Search for the cell housing the specified text and yield its (X, Y) center coordinate. 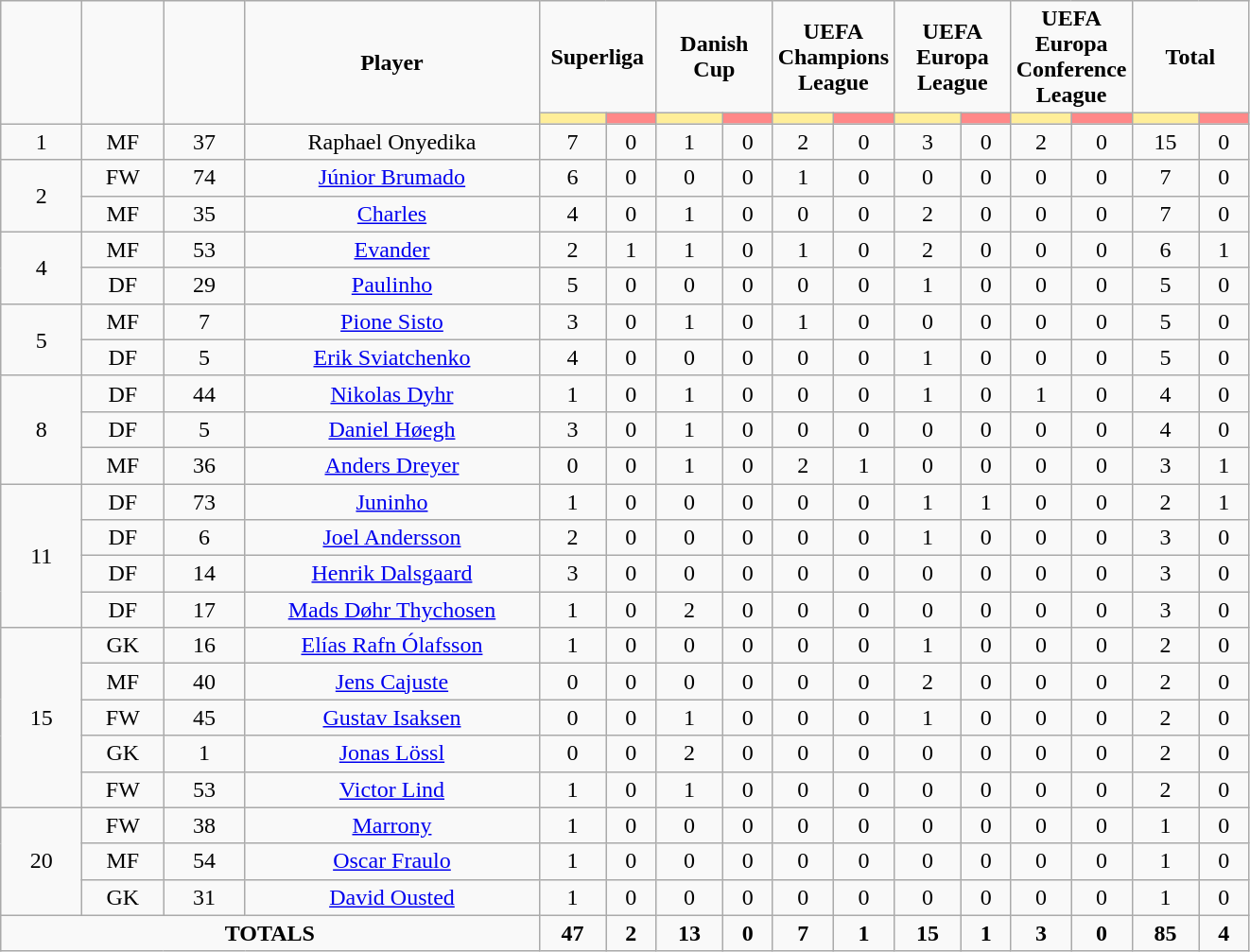
UEFA Champions League (833, 57)
Joel Andersson (391, 538)
Elías Rafn Ólafsson (391, 646)
11 (42, 556)
Jens Cajuste (391, 682)
Gustav Isaksen (391, 718)
Player (391, 62)
Henrik Dalsgaard (391, 574)
35 (204, 214)
Raphael Onyedika (391, 142)
38 (204, 825)
17 (204, 610)
13 (690, 933)
20 (42, 861)
85 (1165, 933)
16 (204, 646)
31 (204, 897)
Daniel Høegh (391, 429)
TOTALS (270, 933)
Marrony (391, 825)
Júnior Brumado (391, 178)
73 (204, 502)
Victor Lind (391, 789)
UEFA Europa League (953, 57)
37 (204, 142)
14 (204, 574)
David Ousted (391, 897)
Jonas Lössl (391, 753)
Nikolas Dyhr (391, 393)
Anders Dreyer (391, 465)
Evander (391, 250)
Total (1190, 57)
8 (42, 429)
44 (204, 393)
36 (204, 465)
Paulinho (391, 286)
47 (573, 933)
Pione Sisto (391, 321)
UEFA Europa Conference League (1071, 57)
Oscar Fraulo (391, 861)
Erik Sviatchenko (391, 357)
45 (204, 718)
40 (204, 682)
Danish Cup (715, 57)
54 (204, 861)
Superliga (598, 57)
29 (204, 286)
74 (204, 178)
Mads Døhr Thychosen (391, 610)
Charles (391, 214)
Juninho (391, 502)
